Output the (x, y) coordinate of the center of the cell containing the given text.  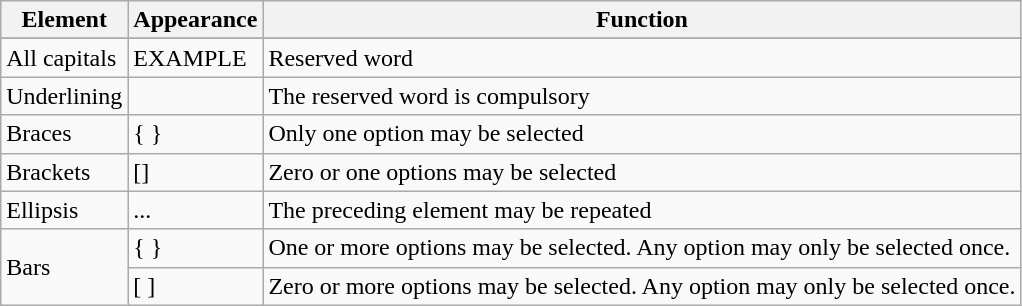
Zero or one options may be selected (642, 172)
[] (196, 172)
Ellipsis (64, 210)
Zero or more options may be selected. Any option may only be selected once. (642, 286)
Only one option may be selected (642, 134)
The preceding element may be repeated (642, 210)
Bars (64, 267)
[ ] (196, 286)
One or more options may be selected. Any option may only be selected once. (642, 248)
... (196, 210)
Brackets (64, 172)
Element (64, 20)
Braces (64, 134)
Reserved word (642, 58)
All capitals (64, 58)
Appearance (196, 20)
Function (642, 20)
EXAMPLE (196, 58)
Underlining (64, 96)
The reserved word is compulsory (642, 96)
